Return the [X, Y] coordinate for the center point of the cell that contains the specified text.  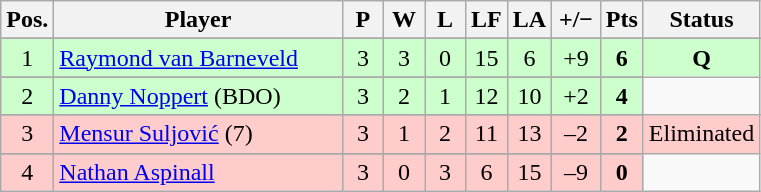
+9 [576, 58]
W [404, 20]
Player [198, 20]
–2 [576, 134]
Danny Noppert (BDO) [198, 96]
Nathan Aspinall [198, 172]
Raymond van Barneveld [198, 58]
+/− [576, 20]
11 [487, 134]
L [444, 20]
Mensur Suljović (7) [198, 134]
+2 [576, 96]
Q [701, 58]
13 [529, 134]
Pos. [28, 20]
Eliminated [701, 134]
LF [487, 20]
Pts [622, 20]
P [362, 20]
Status [701, 20]
–9 [576, 172]
LA [529, 20]
10 [529, 96]
12 [487, 96]
